Identify which cell holds the provided text, then report its [x, y] central coordinate. 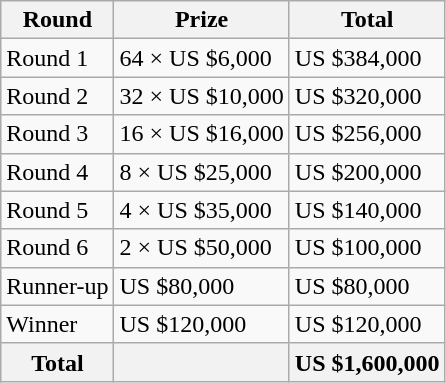
Round [58, 20]
64 × US $6,000 [202, 58]
Round 6 [58, 248]
Runner-up [58, 286]
US $100,000 [367, 248]
US $384,000 [367, 58]
16 × US $16,000 [202, 134]
Prize [202, 20]
US $320,000 [367, 96]
Round 3 [58, 134]
Winner [58, 324]
US $200,000 [367, 172]
2 × US $50,000 [202, 248]
Round 1 [58, 58]
8 × US $25,000 [202, 172]
Round 4 [58, 172]
US $1,600,000 [367, 362]
Round 5 [58, 210]
Round 2 [58, 96]
4 × US $35,000 [202, 210]
32 × US $10,000 [202, 96]
US $140,000 [367, 210]
US $256,000 [367, 134]
